Provide the [x, y] coordinate of the cell's center where the given text is located.  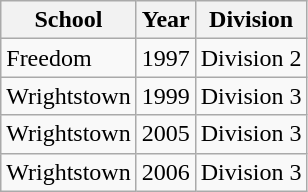
2006 [166, 172]
1997 [166, 58]
Freedom [68, 58]
Division 2 [251, 58]
School [68, 20]
Division [251, 20]
2005 [166, 134]
Year [166, 20]
1999 [166, 96]
